Capture the cell that displays the provided text and extract its (X, Y) central coordinate. 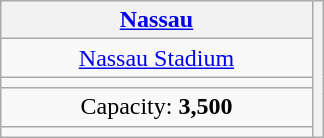
Nassau Stadium (156, 58)
Nassau (156, 20)
Capacity: 3,500 (156, 107)
